Return the [x, y] coordinate for the center point of the cell that contains the specified text.  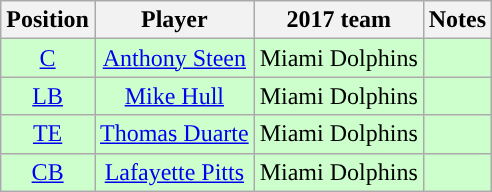
LB [48, 96]
Thomas Duarte [174, 134]
Player [174, 20]
Anthony Steen [174, 58]
CB [48, 172]
C [48, 58]
Notes [457, 20]
Lafayette Pitts [174, 172]
Mike Hull [174, 96]
TE [48, 134]
Position [48, 20]
2017 team [338, 20]
